Pinpoint the cell where the given text exists, returning its [X, Y] midpoint coordinate. 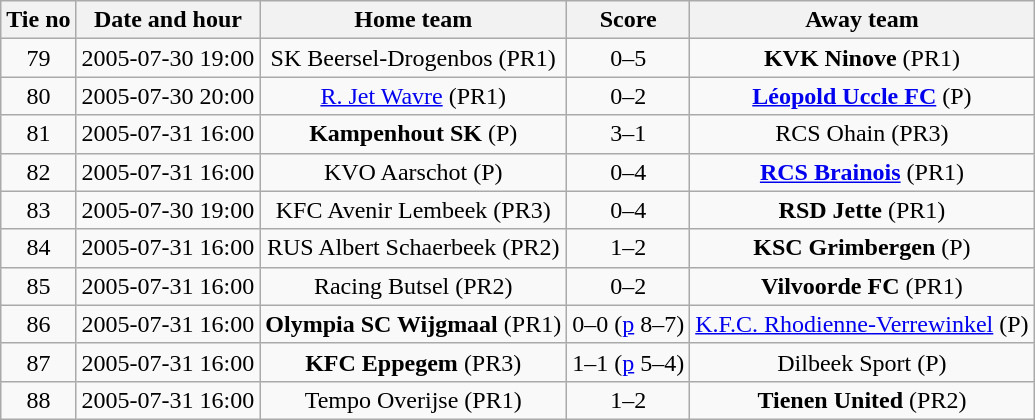
KVK Ninove (PR1) [862, 58]
Away team [862, 20]
R. Jet Wavre (PR1) [414, 96]
Tie no [38, 20]
81 [38, 134]
85 [38, 286]
3–1 [628, 134]
Date and hour [168, 20]
79 [38, 58]
Vilvoorde FC (PR1) [862, 286]
KVO Aarschot (P) [414, 172]
RUS Albert Schaerbeek (PR2) [414, 248]
KSC Grimbergen (P) [862, 248]
Dilbeek Sport (P) [862, 362]
K.F.C. Rhodienne-Verrewinkel (P) [862, 324]
Home team [414, 20]
Kampenhout SK (P) [414, 134]
0–5 [628, 58]
RSD Jette (PR1) [862, 210]
Olympia SC Wijgmaal (PR1) [414, 324]
80 [38, 96]
SK Beersel-Drogenbos (PR1) [414, 58]
Tienen United (PR2) [862, 400]
86 [38, 324]
Léopold Uccle FC (P) [862, 96]
KFC Avenir Lembeek (PR3) [414, 210]
KFC Eppegem (PR3) [414, 362]
82 [38, 172]
87 [38, 362]
RCS Ohain (PR3) [862, 134]
84 [38, 248]
0–0 (p 8–7) [628, 324]
88 [38, 400]
1–1 (p 5–4) [628, 362]
Racing Butsel (PR2) [414, 286]
83 [38, 210]
RCS Brainois (PR1) [862, 172]
Tempo Overijse (PR1) [414, 400]
2005-07-30 20:00 [168, 96]
Score [628, 20]
